From the cell containing the given text, extract its center point as (X, Y) coordinate. 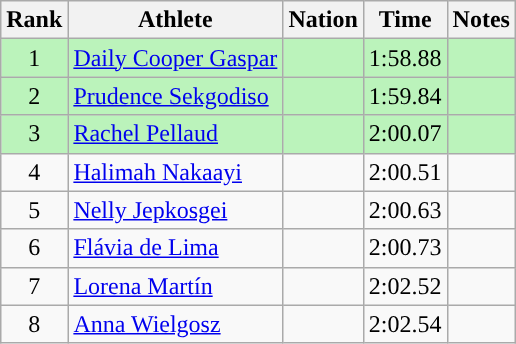
Anna Wielgosz (176, 324)
Rank (34, 20)
6 (34, 248)
4 (34, 172)
Prudence Sekgodiso (176, 96)
2:02.54 (405, 324)
1 (34, 58)
Notes (481, 20)
Nation (323, 20)
2 (34, 96)
8 (34, 324)
2:00.73 (405, 248)
2:00.07 (405, 134)
1:59.84 (405, 96)
Time (405, 20)
2:02.52 (405, 286)
Nelly Jepkosgei (176, 210)
Athlete (176, 20)
Flávia de Lima (176, 248)
Lorena Martín (176, 286)
2:00.51 (405, 172)
7 (34, 286)
1:58.88 (405, 58)
2:00.63 (405, 210)
Rachel Pellaud (176, 134)
5 (34, 210)
Daily Cooper Gaspar (176, 58)
3 (34, 134)
Halimah Nakaayi (176, 172)
